Find where the given text appears and provide that cell's center as (x, y) coordinate. 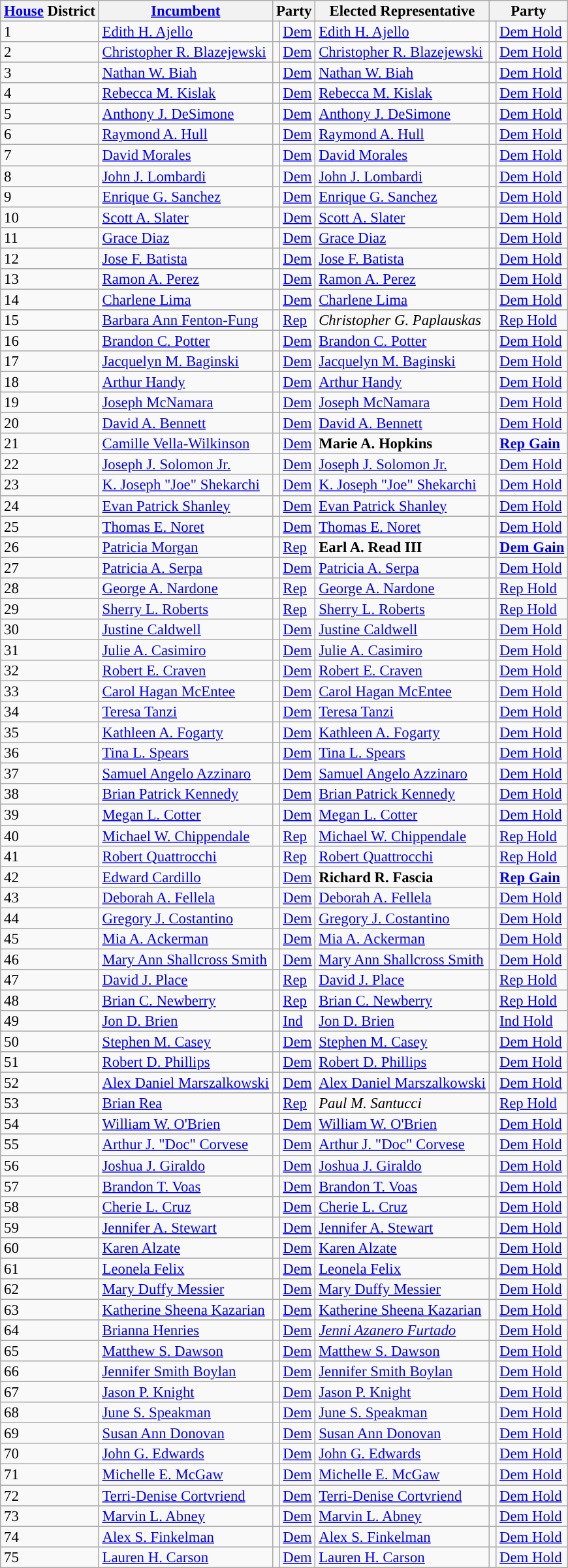
Marie A. Hopkins (402, 444)
45 (50, 939)
73 (50, 1516)
37 (50, 774)
4 (50, 93)
52 (50, 1083)
58 (50, 1207)
56 (50, 1165)
59 (50, 1227)
64 (50, 1330)
47 (50, 980)
27 (50, 568)
66 (50, 1372)
Patricia Morgan (185, 547)
70 (50, 1454)
49 (50, 1021)
46 (50, 959)
13 (50, 279)
16 (50, 341)
Jenni Azanero Furtado (402, 1330)
26 (50, 547)
65 (50, 1351)
Earl A. Read III (402, 547)
18 (50, 382)
75 (50, 1557)
Edward Cardillo (185, 877)
35 (50, 733)
Elected Representative (402, 11)
54 (50, 1124)
Ind Hold (532, 1021)
68 (50, 1413)
14 (50, 300)
30 (50, 630)
Camille Vella-Wilkinson (185, 444)
38 (50, 795)
17 (50, 361)
67 (50, 1392)
61 (50, 1268)
6 (50, 134)
25 (50, 527)
22 (50, 465)
28 (50, 589)
Barbara Ann Fenton-Fung (185, 320)
62 (50, 1289)
69 (50, 1434)
8 (50, 176)
71 (50, 1475)
31 (50, 650)
60 (50, 1248)
Paul M. Santucci (402, 1103)
21 (50, 444)
Brianna Henries (185, 1330)
50 (50, 1042)
36 (50, 753)
Incumbent (185, 11)
42 (50, 877)
10 (50, 217)
63 (50, 1310)
32 (50, 671)
29 (50, 609)
33 (50, 692)
24 (50, 506)
48 (50, 1000)
44 (50, 918)
57 (50, 1186)
55 (50, 1145)
1 (50, 32)
Brian Rea (185, 1103)
9 (50, 196)
34 (50, 712)
15 (50, 320)
43 (50, 897)
20 (50, 423)
74 (50, 1537)
Dem Gain (532, 547)
5 (50, 114)
41 (50, 856)
51 (50, 1062)
40 (50, 836)
Richard R. Fascia (402, 877)
19 (50, 403)
23 (50, 485)
7 (50, 155)
3 (50, 73)
2 (50, 52)
Christopher G. Paplauskas (402, 320)
House District (50, 11)
11 (50, 238)
53 (50, 1103)
39 (50, 815)
72 (50, 1496)
12 (50, 258)
Ind (298, 1021)
